Return the (X, Y) coordinate for the center point of the cell that contains the specified text.  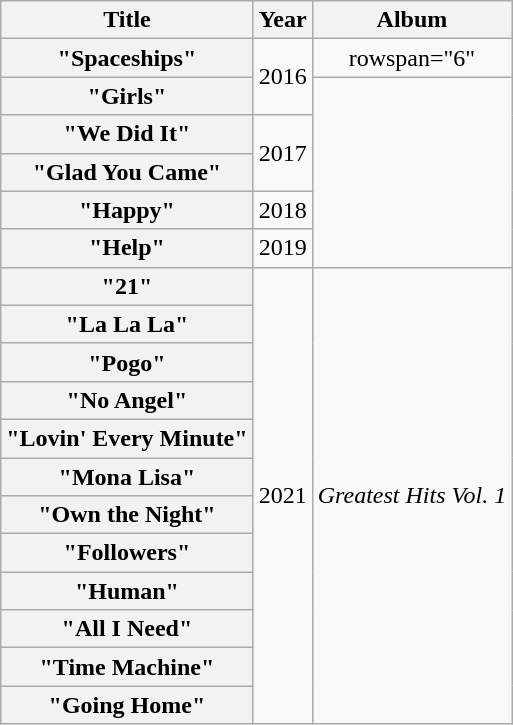
2018 (282, 210)
Title (127, 20)
"Human" (127, 591)
"All I Need" (127, 629)
2016 (282, 77)
"Pogo" (127, 362)
"La La La" (127, 324)
Year (282, 20)
"Mona Lisa" (127, 477)
"Own the Night" (127, 515)
"21" (127, 286)
"Lovin' Every Minute" (127, 438)
"Time Machine" (127, 667)
"We Did It" (127, 134)
Album (412, 20)
"Happy" (127, 210)
Greatest Hits Vol. 1 (412, 496)
"Help" (127, 248)
"Spaceships" (127, 58)
"Going Home" (127, 705)
2019 (282, 248)
rowspan="6" (412, 58)
2021 (282, 496)
2017 (282, 153)
"Followers" (127, 553)
"Glad You Came" (127, 172)
"No Angel" (127, 400)
"Girls" (127, 96)
